Locate the cell with the specified text and output its [X, Y] center coordinate. 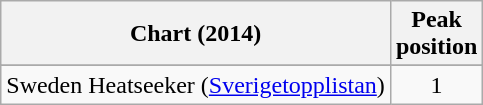
Peakposition [436, 34]
Sweden Heatseeker (Sverigetopplistan) [196, 85]
Chart (2014) [196, 34]
1 [436, 85]
